Pinpoint the cell where the given text exists, returning its [x, y] midpoint coordinate. 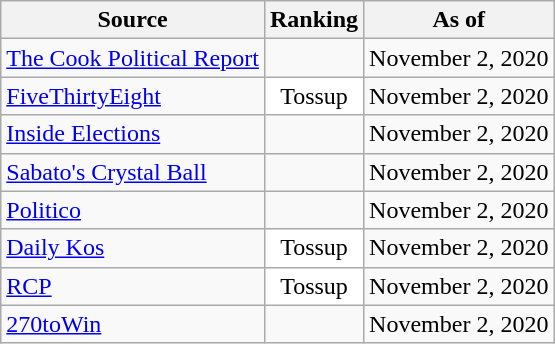
Sabato's Crystal Ball [133, 172]
270toWin [133, 324]
Daily Kos [133, 248]
Source [133, 20]
Inside Elections [133, 134]
RCP [133, 286]
Politico [133, 210]
FiveThirtyEight [133, 96]
The Cook Political Report [133, 58]
Ranking [314, 20]
As of [459, 20]
